Search for the cell housing the specified text and yield its (x, y) center coordinate. 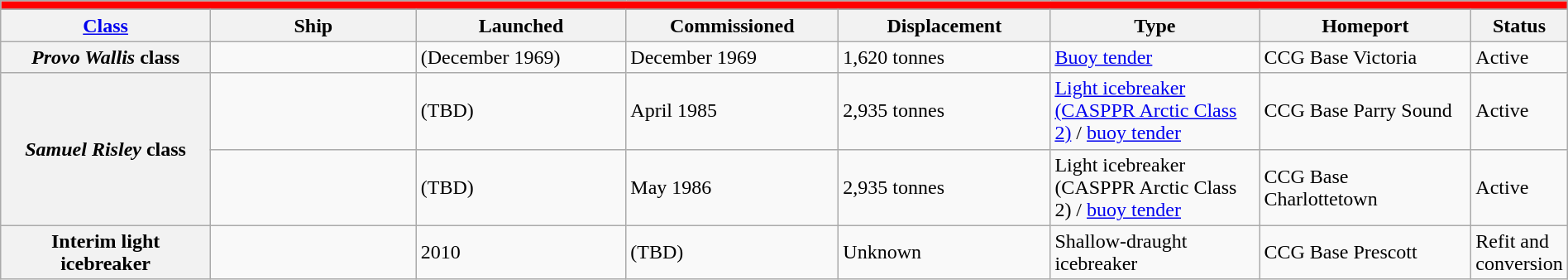
(December 1969) (521, 57)
1,620 tonnes (944, 57)
April 1985 (733, 111)
Interim light icebreaker (106, 252)
Ship (313, 26)
Homeport (1365, 26)
Launched (521, 26)
Samuel Risley class (106, 149)
Displacement (944, 26)
Provo Wallis class (106, 57)
Refit and conversion (1519, 252)
December 1969 (733, 57)
CCG Base Parry Sound (1365, 111)
2010 (521, 252)
May 1986 (733, 187)
Type (1154, 26)
Commissioned (733, 26)
CCG Base Charlottetown (1365, 187)
CCG Base Victoria (1365, 57)
Buoy tender (1154, 57)
Unknown (944, 252)
Shallow-draught icebreaker (1154, 252)
Status (1519, 26)
Class (106, 26)
CCG Base Prescott (1365, 252)
